For the text-containing cell, return its midpoint in [x, y] coordinate format. 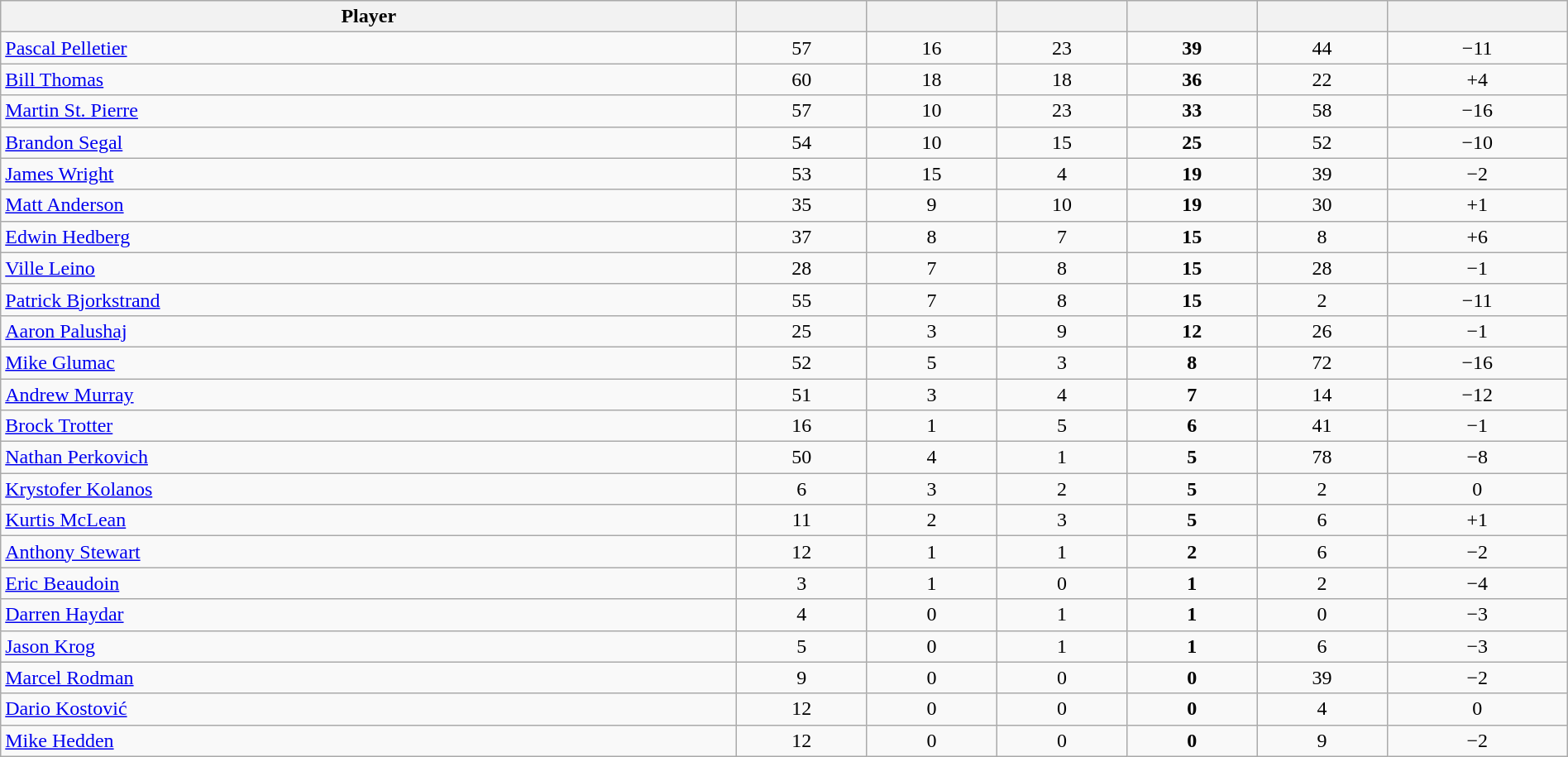
Aaron Palushaj [369, 331]
Player [369, 17]
37 [802, 237]
41 [1322, 426]
Brandon Segal [369, 142]
+6 [1477, 237]
Brock Trotter [369, 426]
60 [802, 79]
Ville Leino [369, 268]
50 [802, 458]
Nathan Perkovich [369, 458]
35 [802, 205]
33 [1193, 111]
Mike Hedden [369, 740]
53 [802, 174]
11 [802, 520]
Eric Beaudoin [369, 583]
Edwin Hedberg [369, 237]
James Wright [369, 174]
+4 [1477, 79]
Bill Thomas [369, 79]
Kurtis McLean [369, 520]
51 [802, 395]
78 [1322, 458]
Matt Anderson [369, 205]
−4 [1477, 583]
22 [1322, 79]
Patrick Bjorkstrand [369, 299]
54 [802, 142]
−10 [1477, 142]
55 [802, 299]
Mike Glumac [369, 362]
36 [1193, 79]
44 [1322, 48]
Pascal Pelletier [369, 48]
−8 [1477, 458]
Krystofer Kolanos [369, 489]
Marcel Rodman [369, 678]
30 [1322, 205]
Dario Kostović [369, 709]
Darren Haydar [369, 615]
14 [1322, 395]
Martin St. Pierre [369, 111]
Anthony Stewart [369, 552]
−12 [1477, 395]
Andrew Murray [369, 395]
72 [1322, 362]
58 [1322, 111]
Jason Krog [369, 646]
26 [1322, 331]
